Pinpoint the cell where the given text exists, returning its [x, y] midpoint coordinate. 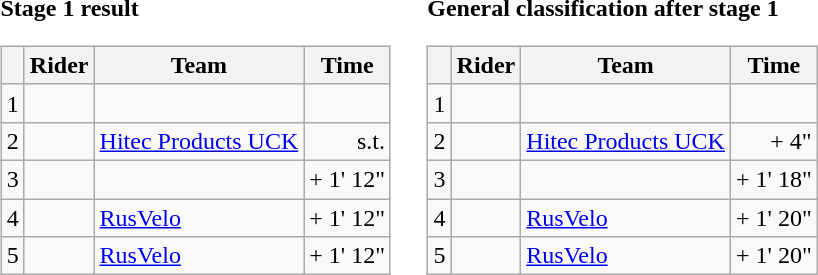
+ 1' 18" [774, 179]
s.t. [348, 141]
+ 4" [774, 141]
